Search for the cell housing the specified text and yield its [x, y] center coordinate. 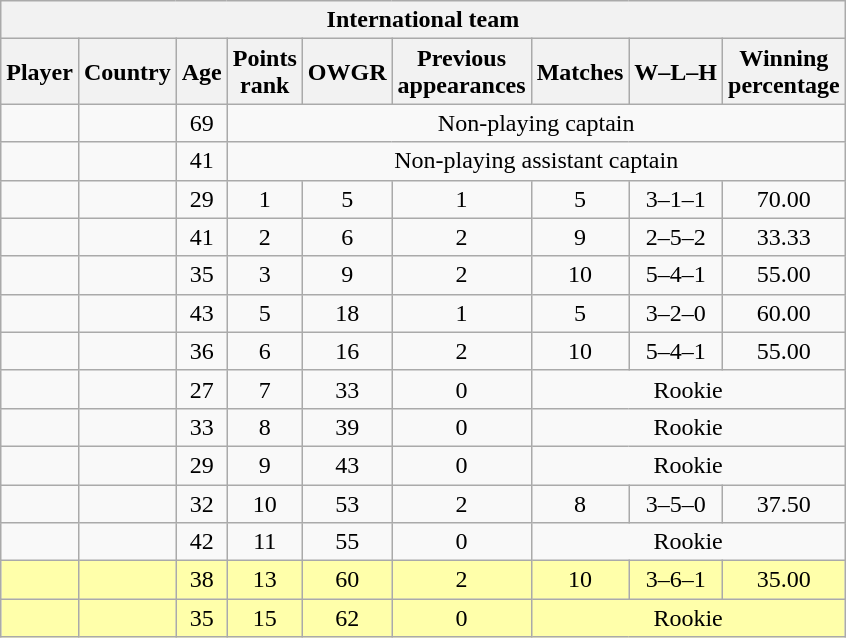
7 [264, 389]
35.00 [784, 580]
60.00 [784, 313]
3–6–1 [676, 580]
32 [202, 503]
27 [202, 389]
Non-playing captain [536, 123]
Pointsrank [264, 72]
18 [347, 313]
36 [202, 351]
69 [202, 123]
13 [264, 580]
International team [423, 20]
11 [264, 542]
15 [264, 618]
39 [347, 427]
3–2–0 [676, 313]
Non-playing assistant captain [536, 161]
Matches [580, 72]
53 [347, 503]
3–1–1 [676, 199]
Player [40, 72]
Previousappearances [462, 72]
60 [347, 580]
OWGR [347, 72]
62 [347, 618]
Winningpercentage [784, 72]
70.00 [784, 199]
38 [202, 580]
3–5–0 [676, 503]
37.50 [784, 503]
Country [127, 72]
16 [347, 351]
42 [202, 542]
55 [347, 542]
3 [264, 275]
2–5–2 [676, 237]
33.33 [784, 237]
W–L–H [676, 72]
Age [202, 72]
